Identify which cell holds the provided text, then report its [x, y] central coordinate. 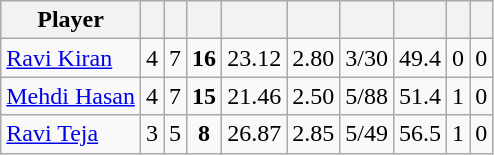
15 [204, 96]
21.46 [254, 96]
56.5 [420, 134]
2.80 [314, 58]
Ravi Kiran [71, 58]
3 [152, 134]
Ravi Teja [71, 134]
49.4 [420, 58]
Mehdi Hasan [71, 96]
3/30 [367, 58]
5/88 [367, 96]
26.87 [254, 134]
5/49 [367, 134]
23.12 [254, 58]
Player [71, 20]
2.85 [314, 134]
2.50 [314, 96]
5 [176, 134]
16 [204, 58]
51.4 [420, 96]
8 [204, 134]
